Return [x, y] of the center of cell containing provided text 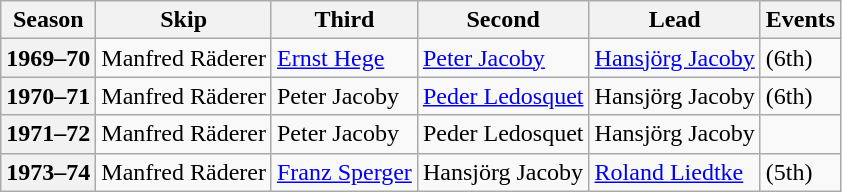
(5th) [800, 172]
Roland Liedtke [674, 172]
1973–74 [48, 172]
Franz Sperger [344, 172]
Second [503, 20]
Season [48, 20]
1969–70 [48, 58]
Events [800, 20]
1970–71 [48, 96]
Third [344, 20]
Ernst Hege [344, 58]
1971–72 [48, 134]
Lead [674, 20]
Skip [184, 20]
